Capture the cell that displays the provided text and extract its (X, Y) central coordinate. 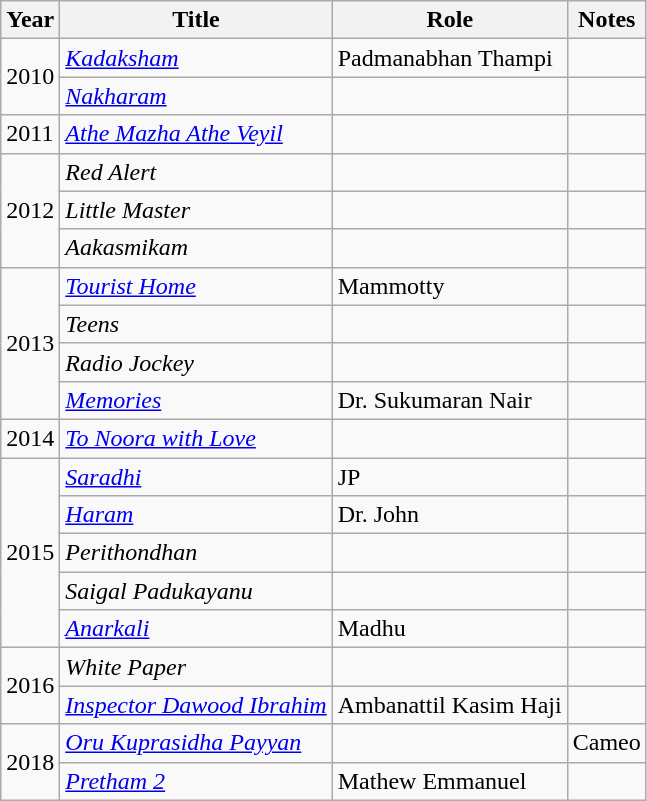
Dr. John (450, 515)
Oru Kuprasidha Payyan (196, 743)
Role (450, 20)
Aakasmikam (196, 248)
Haram (196, 515)
Padmanabhan Thampi (450, 58)
Title (196, 20)
Ambanattil Kasim Haji (450, 705)
White Paper (196, 667)
2010 (30, 77)
Saigal Padukayanu (196, 591)
Memories (196, 400)
2014 (30, 438)
2011 (30, 134)
2016 (30, 686)
Madhu (450, 629)
2015 (30, 553)
Cameo (606, 743)
To Noora with Love (196, 438)
Radio Jockey (196, 362)
Anarkali (196, 629)
Kadaksham (196, 58)
Athe Mazha Athe Veyil (196, 134)
Nakharam (196, 96)
Mammotty (450, 286)
JP (450, 477)
Year (30, 20)
Dr. Sukumaran Nair (450, 400)
Teens (196, 324)
Tourist Home (196, 286)
Saradhi (196, 477)
Little Master (196, 210)
2013 (30, 343)
2012 (30, 210)
Pretham 2 (196, 781)
Red Alert (196, 172)
2018 (30, 762)
Notes (606, 20)
Perithondhan (196, 553)
Mathew Emmanuel (450, 781)
Inspector Dawood Ibrahim (196, 705)
